Identify which cell holds the provided text, then report its (X, Y) central coordinate. 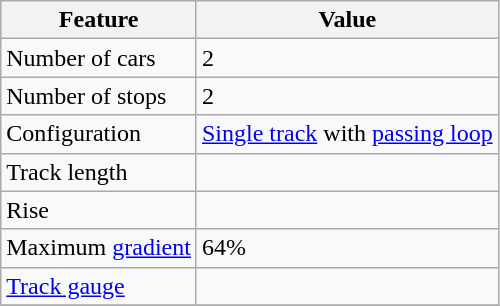
64% (347, 248)
Track length (99, 172)
Number of cars (99, 58)
Number of stops (99, 96)
Single track with passing loop (347, 134)
Rise (99, 210)
Configuration (99, 134)
Value (347, 20)
Maximum gradient (99, 248)
Track gauge (99, 286)
Feature (99, 20)
